Return the (x, y) coordinate for the center point of the cell that contains the specified text.  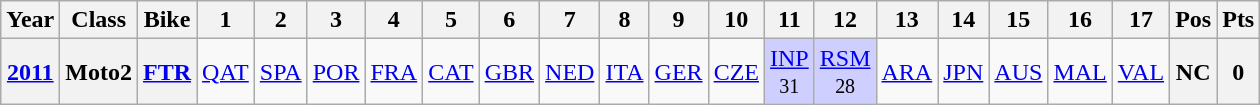
13 (907, 20)
4 (394, 20)
FRA (394, 72)
Class (99, 20)
15 (1018, 20)
MAL (1080, 72)
RSM28 (845, 72)
Pts (1238, 20)
QAT (226, 72)
NED (570, 72)
8 (624, 20)
SPA (280, 72)
0 (1238, 72)
10 (736, 20)
POR (336, 72)
1 (226, 20)
VAL (1140, 72)
2011 (30, 72)
INP31 (790, 72)
AUS (1018, 72)
16 (1080, 20)
GBR (509, 72)
5 (451, 20)
CZE (736, 72)
Pos (1194, 20)
CAT (451, 72)
ARA (907, 72)
JPN (964, 72)
2 (280, 20)
7 (570, 20)
GER (678, 72)
Bike (168, 20)
Moto2 (99, 72)
17 (1140, 20)
FTR (168, 72)
6 (509, 20)
12 (845, 20)
NC (1194, 72)
3 (336, 20)
ITA (624, 72)
14 (964, 20)
11 (790, 20)
Year (30, 20)
9 (678, 20)
